Extract the [X, Y] coordinate from the center of the cell holding the provided text.  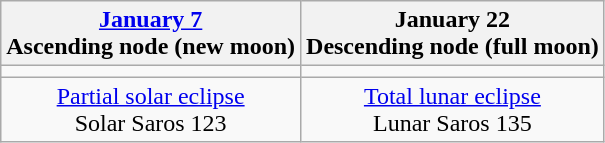
Total lunar eclipseLunar Saros 135 [453, 110]
January 7Ascending node (new moon) [151, 34]
January 22Descending node (full moon) [453, 34]
Partial solar eclipseSolar Saros 123 [151, 110]
